Find where the given text appears and provide that cell's center as [x, y] coordinate. 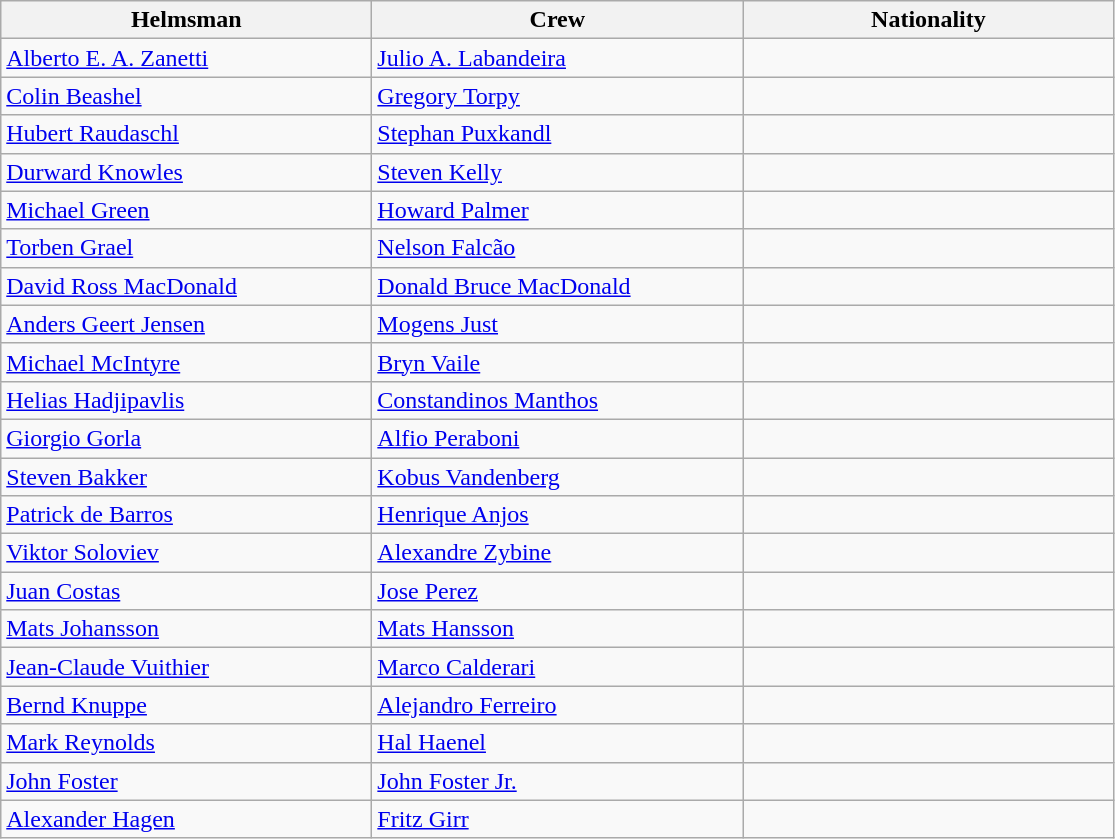
Marco Calderari [558, 667]
Donald Bruce MacDonald [558, 286]
Nelson Falcão [558, 248]
Gregory Torpy [558, 96]
Durward Knowles [186, 172]
Patrick de Barros [186, 515]
Giorgio Gorla [186, 438]
Julio A. Labandeira [558, 58]
Alexandre Zybine [558, 553]
Mats Johansson [186, 629]
Bryn Vaile [558, 362]
Crew [558, 20]
Alejandro Ferreiro [558, 705]
Juan Costas [186, 591]
Steven Kelly [558, 172]
Torben Grael [186, 248]
Mark Reynolds [186, 743]
Alexander Hagen [186, 819]
Bernd Knuppe [186, 705]
Helias Hadjipavlis [186, 400]
Colin Beashel [186, 96]
Hubert Raudaschl [186, 134]
Constandinos Manthos [558, 400]
Mogens Just [558, 324]
Stephan Puxkandl [558, 134]
Steven Bakker [186, 477]
Hal Haenel [558, 743]
Fritz Girr [558, 819]
Kobus Vandenberg [558, 477]
Alberto E. A. Zanetti [186, 58]
Howard Palmer [558, 210]
Nationality [928, 20]
Jose Perez [558, 591]
Mats Hansson [558, 629]
Henrique Anjos [558, 515]
Michael Green [186, 210]
John Foster [186, 781]
Jean-Claude Vuithier [186, 667]
Alfio Peraboni [558, 438]
Viktor Soloviev [186, 553]
Helmsman [186, 20]
John Foster Jr. [558, 781]
David Ross MacDonald [186, 286]
Michael McIntyre [186, 362]
Anders Geert Jensen [186, 324]
